Determine the (X, Y) coordinate at the center of the cell enclosing the given text.  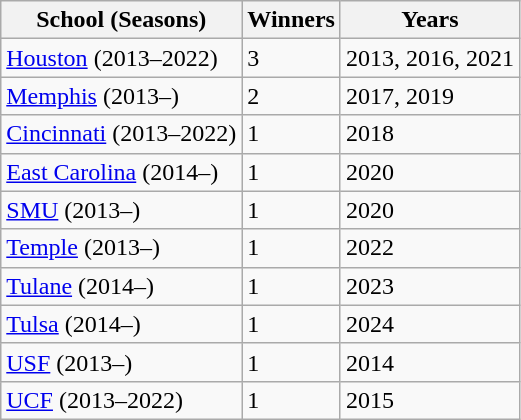
Temple (2013–) (122, 248)
2015 (430, 400)
2024 (430, 324)
2013, 2016, 2021 (430, 58)
3 (292, 58)
2023 (430, 286)
USF (2013–) (122, 362)
2022 (430, 248)
Tulsa (2014–) (122, 324)
Winners (292, 20)
UCF (2013–2022) (122, 400)
2017, 2019 (430, 96)
Houston (2013–2022) (122, 58)
Years (430, 20)
School (Seasons) (122, 20)
2 (292, 96)
Memphis (2013–) (122, 96)
Tulane (2014–) (122, 286)
2014 (430, 362)
2018 (430, 134)
Cincinnati (2013–2022) (122, 134)
East Carolina (2014–) (122, 172)
SMU (2013–) (122, 210)
